Extract the [x, y] coordinate from the center of the cell holding the provided text.  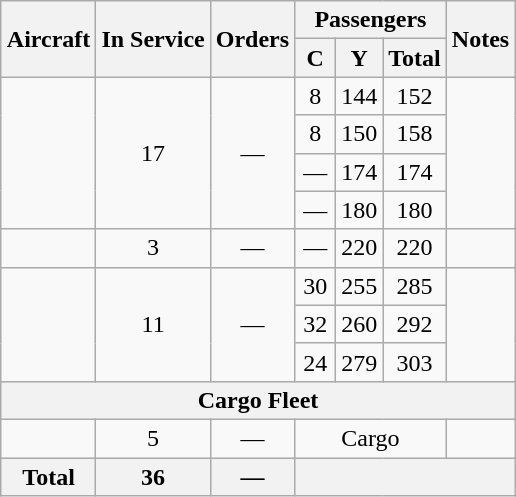
Aircraft [48, 39]
285 [415, 286]
303 [415, 362]
255 [360, 286]
36 [153, 477]
150 [360, 134]
11 [153, 324]
Cargo [371, 438]
Passengers [371, 20]
3 [153, 248]
279 [360, 362]
292 [415, 324]
In Service [153, 39]
32 [316, 324]
Notes [480, 39]
Cargo Fleet [258, 400]
C [316, 58]
260 [360, 324]
24 [316, 362]
158 [415, 134]
Orders [252, 39]
30 [316, 286]
144 [360, 96]
17 [153, 153]
5 [153, 438]
152 [415, 96]
Y [360, 58]
